Detect which cell encompasses the target text, then output its (x, y) center coordinate. 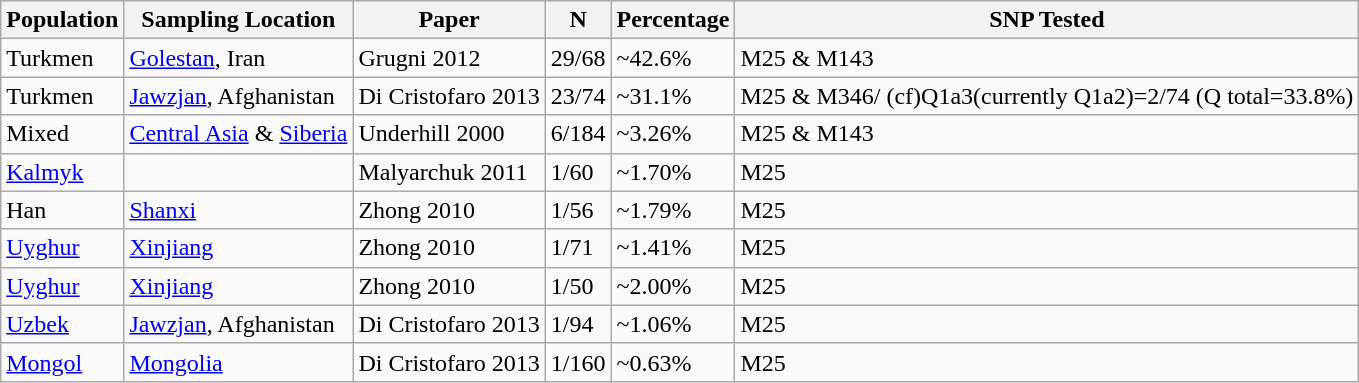
1/94 (578, 324)
~3.26% (673, 134)
~1.70% (673, 172)
Han (62, 210)
Shanxi (238, 210)
6/184 (578, 134)
N (578, 20)
Malyarchuk 2011 (449, 172)
1/71 (578, 248)
Uzbek (62, 324)
~1.79% (673, 210)
Population (62, 20)
~31.1% (673, 96)
Golestan, Iran (238, 58)
Mongol (62, 362)
~1.41% (673, 248)
Sampling Location (238, 20)
23/74 (578, 96)
SNP Tested (1047, 20)
M25 & M346/ (cf)Q1a3(currently Q1a2)=2/74 (Q total=33.8%) (1047, 96)
~42.6% (673, 58)
~2.00% (673, 286)
1/50 (578, 286)
Mongolia (238, 362)
Paper (449, 20)
29/68 (578, 58)
1/60 (578, 172)
Mixed (62, 134)
~0.63% (673, 362)
~1.06% (673, 324)
Percentage (673, 20)
1/160 (578, 362)
Central Asia & Siberia (238, 134)
Grugni 2012 (449, 58)
Kalmyk (62, 172)
1/56 (578, 210)
Underhill 2000 (449, 134)
